Locate the cell with the specified text and output its [x, y] center coordinate. 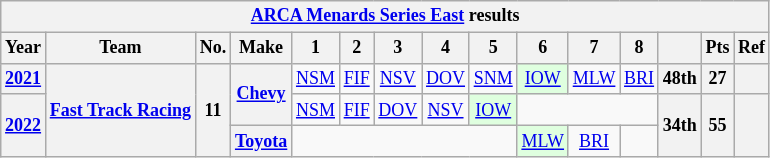
Pts [718, 48]
2022 [24, 125]
8 [640, 48]
2021 [24, 78]
4 [446, 48]
5 [493, 48]
Make [262, 48]
SNM [493, 78]
Ref [752, 48]
27 [718, 78]
1 [316, 48]
48th [680, 78]
34th [680, 125]
No. [212, 48]
Chevy [262, 94]
2 [356, 48]
Team [120, 48]
ARCA Menards Series East results [386, 16]
Toyota [262, 140]
6 [542, 48]
7 [594, 48]
11 [212, 110]
Year [24, 48]
55 [718, 125]
Fast Track Racing [120, 110]
3 [398, 48]
